Capture the cell that displays the provided text and extract its [X, Y] central coordinate. 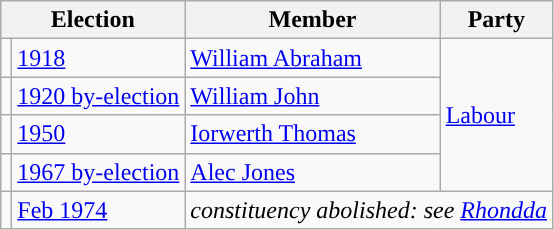
1950 [98, 134]
1918 [98, 58]
1967 by-election [98, 172]
Member [312, 20]
Feb 1974 [98, 210]
Labour [496, 115]
Alec Jones [312, 172]
1920 by-election [98, 96]
William Abraham [312, 58]
Party [496, 20]
Iorwerth Thomas [312, 134]
William John [312, 96]
constituency abolished: see Rhondda [369, 210]
Election [93, 20]
